Capture the cell that displays the provided text and extract its [x, y] central coordinate. 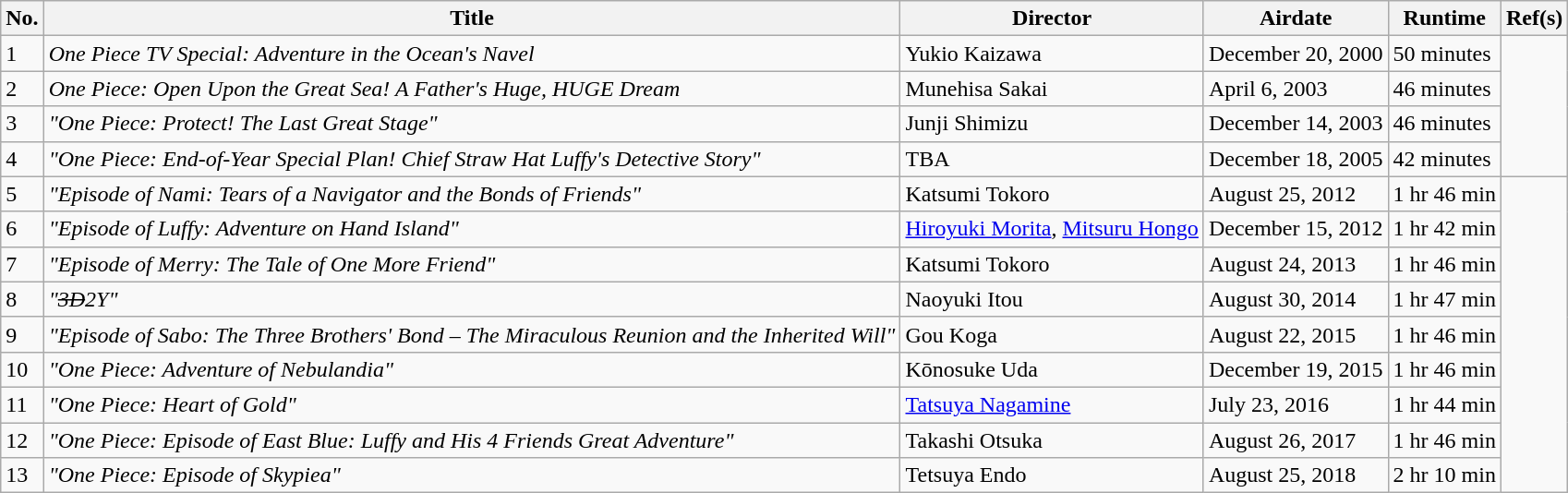
Takashi Otsuka [1052, 440]
"Episode of Luffy: Adventure on Hand Island" [472, 229]
2 [22, 89]
Title [472, 18]
Junji Shimizu [1052, 124]
Kōnosuke Uda [1052, 369]
42 minutes [1444, 159]
Naoyuki Itou [1052, 299]
"Episode of Merry: The Tale of One More Friend" [472, 264]
10 [22, 369]
"Episode of Sabo: The Three Brothers' Bond – The Miraculous Reunion and the Inherited Will" [472, 334]
Tetsuya Endo [1052, 475]
Tatsuya Nagamine [1052, 404]
Hiroyuki Morita, Mitsuru Hongo [1052, 229]
August 25, 2018 [1296, 475]
1 [22, 54]
Director [1052, 18]
One Piece TV Special: Adventure in the Ocean's Navel [472, 54]
7 [22, 264]
13 [22, 475]
December 15, 2012 [1296, 229]
TBA [1052, 159]
Yukio Kaizawa [1052, 54]
"Episode of Nami: Tears of a Navigator and the Bonds of Friends" [472, 194]
Munehisa Sakai [1052, 89]
"One Piece: Adventure of Nebulandia" [472, 369]
Ref(s) [1534, 18]
1 hr 47 min [1444, 299]
5 [22, 194]
December 19, 2015 [1296, 369]
3 [22, 124]
12 [22, 440]
9 [22, 334]
No. [22, 18]
August 30, 2014 [1296, 299]
2 hr 10 min [1444, 475]
Gou Koga [1052, 334]
1 hr 42 min [1444, 229]
"One Piece: Episode of East Blue: Luffy and His 4 Friends Great Adventure" [472, 440]
6 [22, 229]
50 minutes [1444, 54]
August 22, 2015 [1296, 334]
April 6, 2003 [1296, 89]
August 25, 2012 [1296, 194]
July 23, 2016 [1296, 404]
"One Piece: Episode of Skypiea" [472, 475]
One Piece: Open Upon the Great Sea! A Father's Huge, HUGE Dream [472, 89]
December 14, 2003 [1296, 124]
1 hr 44 min [1444, 404]
4 [22, 159]
"One Piece: End-of-Year Special Plan! Chief Straw Hat Luffy's Detective Story" [472, 159]
"3D2Y" [472, 299]
11 [22, 404]
8 [22, 299]
December 18, 2005 [1296, 159]
Runtime [1444, 18]
"One Piece: Heart of Gold" [472, 404]
August 26, 2017 [1296, 440]
Airdate [1296, 18]
December 20, 2000 [1296, 54]
"One Piece: Protect! The Last Great Stage" [472, 124]
August 24, 2013 [1296, 264]
